Provide the [X, Y] coordinate of the cell's center where the given text is located.  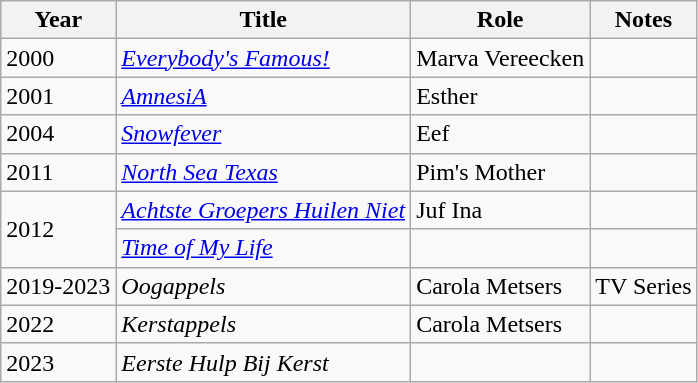
Title [264, 20]
North Sea Texas [264, 172]
Eerste Hulp Bij Kerst [264, 362]
Eef [500, 134]
Snowfever [264, 134]
Marva Vereecken [500, 58]
2023 [58, 362]
Oogappels [264, 286]
Kerstappels [264, 324]
Year [58, 20]
2001 [58, 96]
Juf Ina [500, 210]
AmnesiA [264, 96]
Role [500, 20]
TV Series [644, 286]
Time of My Life [264, 248]
2019-2023 [58, 286]
2000 [58, 58]
2011 [58, 172]
Everybody's Famous! [264, 58]
Notes [644, 20]
2004 [58, 134]
Pim's Mother [500, 172]
2022 [58, 324]
Esther [500, 96]
2012 [58, 229]
Achtste Groepers Huilen Niet [264, 210]
